Return [X, Y] of the center of cell containing provided text 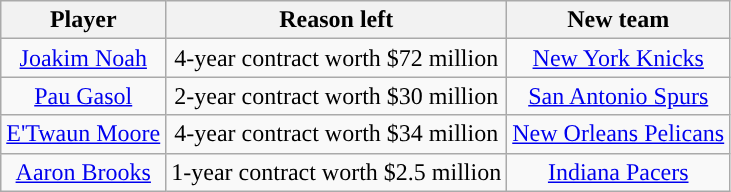
Reason left [336, 20]
E'Twaun Moore [84, 134]
Player [84, 20]
Joakim Noah [84, 58]
New Orleans Pelicans [618, 134]
San Antonio Spurs [618, 96]
New York Knicks [618, 58]
4-year contract worth $72 million [336, 58]
Indiana Pacers [618, 172]
2-year contract worth $30 million [336, 96]
4-year contract worth $34 million [336, 134]
1-year contract worth $2.5 million [336, 172]
New team [618, 20]
Pau Gasol [84, 96]
Aaron Brooks [84, 172]
